Locate the cell with the specified text and output its [x, y] center coordinate. 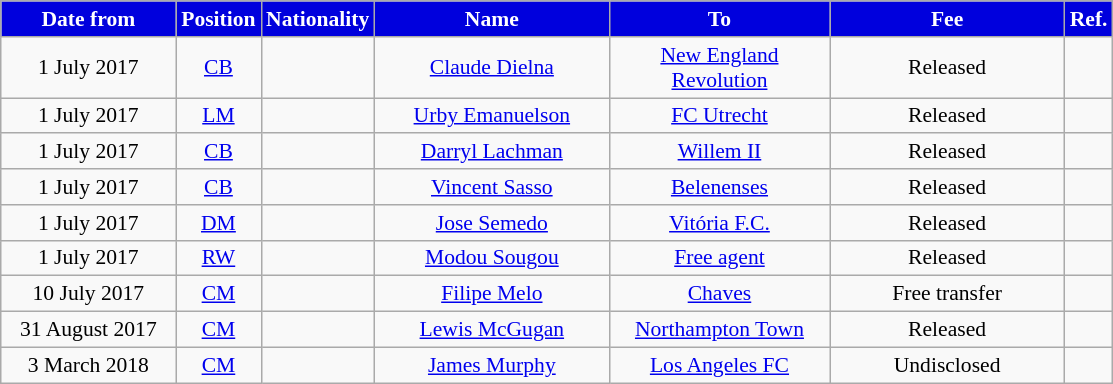
Name [492, 19]
LM [218, 116]
Undisclosed [948, 365]
Jose Semedo [492, 223]
10 July 2017 [88, 294]
Willem II [719, 152]
Vitória F.C. [719, 223]
DM [218, 223]
Date from [88, 19]
3 March 2018 [88, 365]
Claude Dielna [492, 68]
Northampton Town [719, 330]
Ref. [1089, 19]
Lewis McGugan [492, 330]
Darryl Lachman [492, 152]
Filipe Melo [492, 294]
Free transfer [948, 294]
Modou Sougou [492, 258]
Urby Emanuelson [492, 116]
RW [218, 258]
Chaves [719, 294]
Fee [948, 19]
Position [218, 19]
Nationality [318, 19]
Free agent [719, 258]
FC Utrecht [719, 116]
31 August 2017 [88, 330]
Vincent Sasso [492, 187]
Los Angeles FC [719, 365]
James Murphy [492, 365]
New England Revolution [719, 68]
Belenenses [719, 187]
To [719, 19]
